Return [X, Y] of the center of cell containing provided text 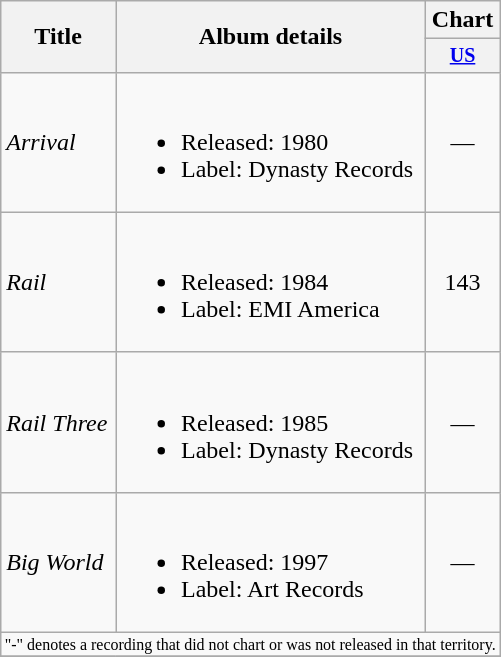
Chart [462, 20]
Title [58, 37]
Rail Three [58, 422]
"-" denotes a recording that did not chart or was not released in that territory. [250, 645]
Released: 1980Label: Dynasty Records [271, 142]
Released: 1985Label: Dynasty Records [271, 422]
143 [462, 282]
Released: 1984Label: EMI America [271, 282]
Rail [58, 282]
Big World [58, 562]
Released: 1997Label: Art Records [271, 562]
US [462, 56]
Arrival [58, 142]
Album details [271, 37]
